Search for the cell housing the specified text and yield its [X, Y] center coordinate. 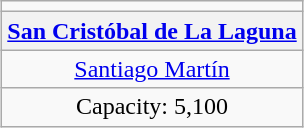
Santiago Martín [152, 69]
San Cristóbal de La Laguna [152, 31]
Capacity: 5,100 [152, 107]
